Return (x, y) of the center of cell containing provided text 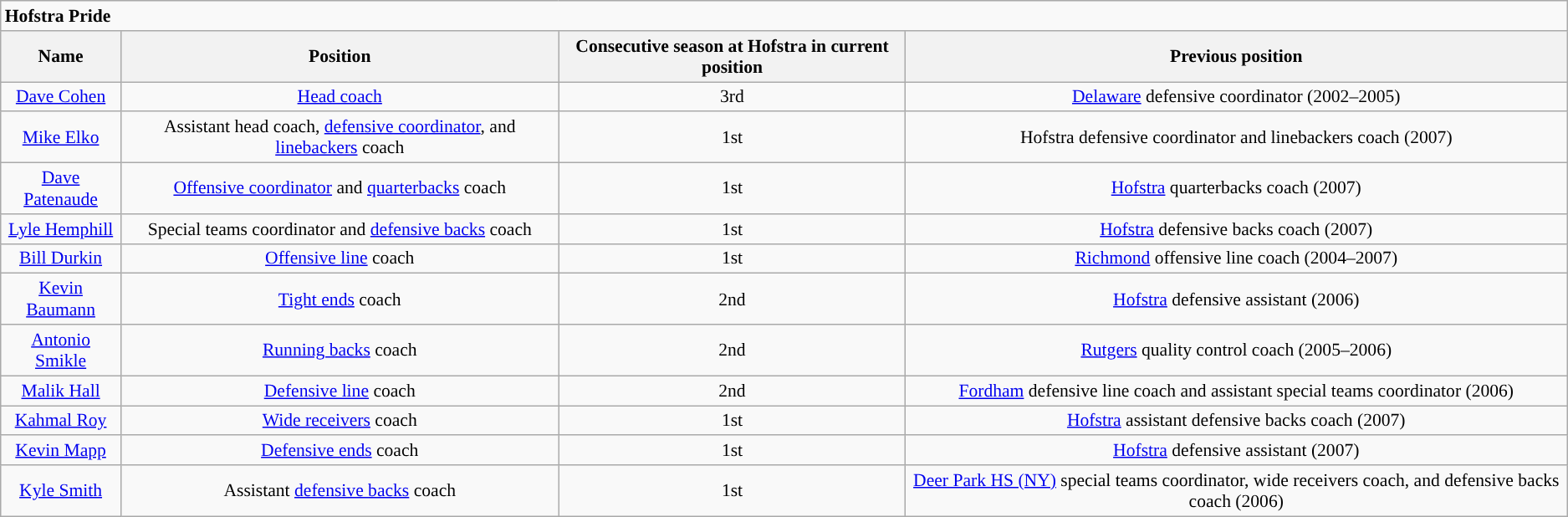
Defensive ends coach (340, 451)
3rd (733, 97)
Richmond offensive line coach (2004–2007) (1236, 258)
Hofstra defensive assistant (2006) (1236, 299)
Delaware defensive coordinator (2002–2005) (1236, 97)
Offensive coordinator and quarterbacks coach (340, 189)
Assistant head coach, defensive coordinator, and linebackers coach (340, 137)
Malik Hall (61, 391)
Mike Elko (61, 137)
Name (61, 57)
Running backs coach (340, 350)
Kevin Mapp (61, 451)
Hofstra defensive backs coach (2007) (1236, 229)
Fordham defensive line coach and assistant special teams coordinator (2006) (1236, 391)
Position (340, 57)
Lyle Hemphill (61, 229)
Previous position (1236, 57)
Hofstra quarterbacks coach (2007) (1236, 189)
Hofstra defensive assistant (2007) (1236, 451)
Special teams coordinator and defensive backs coach (340, 229)
Wide receivers coach (340, 421)
Antonio Smikle (61, 350)
Consecutive season at Hofstra in current position (733, 57)
Hofstra defensive coordinator and linebackers coach (2007) (1236, 137)
Dave Cohen (61, 97)
Head coach (340, 97)
Hofstra Pride (784, 16)
Tight ends coach (340, 299)
Kahmal Roy (61, 421)
Defensive line coach (340, 391)
Deer Park HS (NY) special teams coordinator, wide receivers coach, and defensive backs coach (2006) (1236, 490)
Assistant defensive backs coach (340, 490)
Kyle Smith (61, 490)
Kevin Baumann (61, 299)
Bill Durkin (61, 258)
Rutgers quality control coach (2005–2006) (1236, 350)
Offensive line coach (340, 258)
Dave Patenaude (61, 189)
Hofstra assistant defensive backs coach (2007) (1236, 421)
